Return [x, y] of the center of cell containing provided text 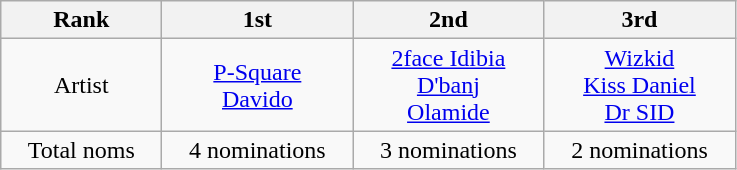
Artist [82, 85]
P-SquareDavido [258, 85]
Rank [82, 20]
2 nominations [640, 150]
3rd [640, 20]
WizkidKiss DanielDr SID [640, 85]
3 nominations [448, 150]
Total noms [82, 150]
1st [258, 20]
4 nominations [258, 150]
2nd [448, 20]
2face IdibiaD'banjOlamide [448, 85]
